Capture the cell that displays the provided text and extract its (x, y) central coordinate. 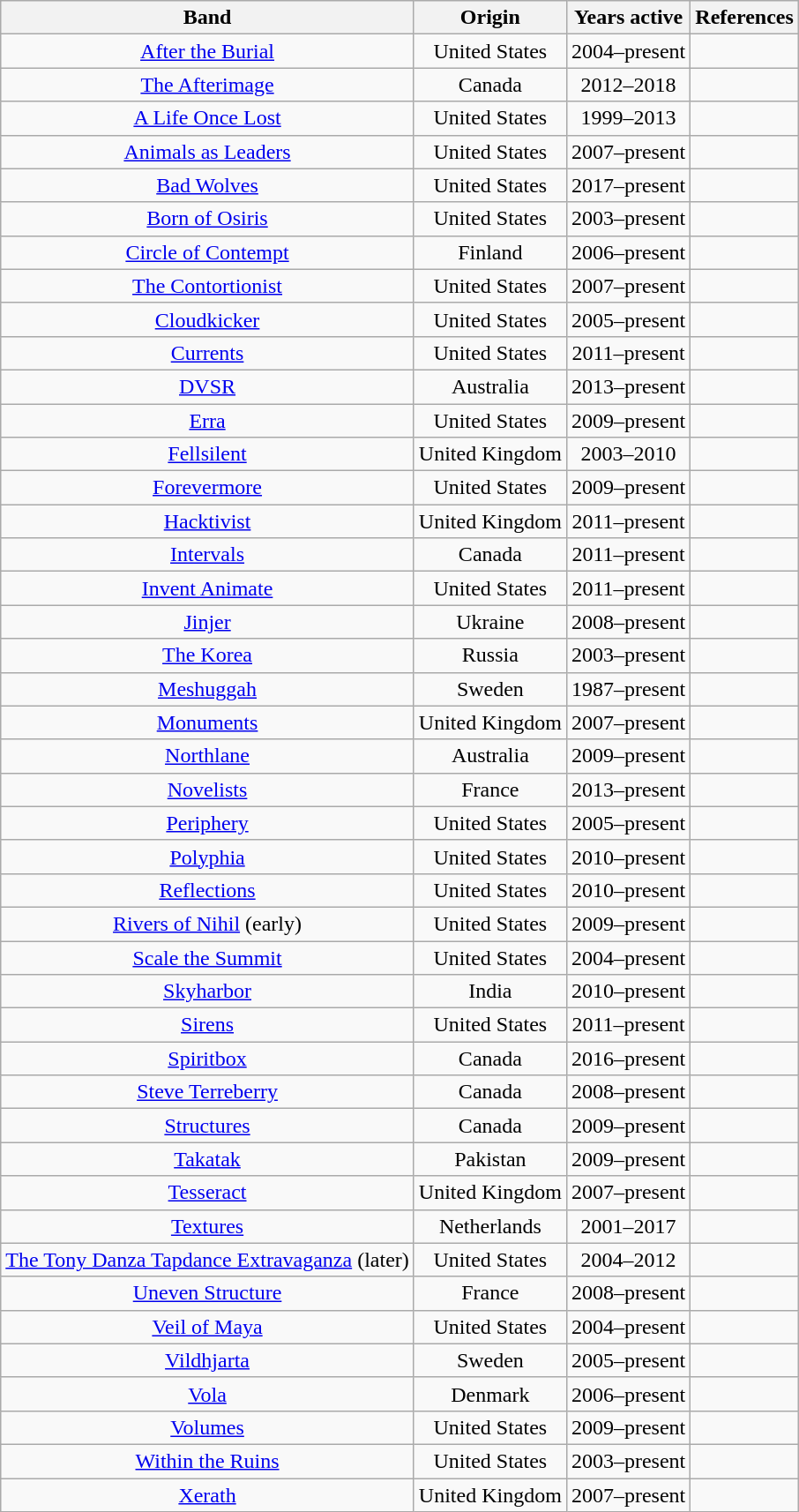
2016–present (628, 1059)
Spiritbox (208, 1059)
Netherlands (490, 1226)
Monuments (208, 722)
Meshuggah (208, 689)
Born of Osiris (208, 219)
Takatak (208, 1159)
Structures (208, 1126)
Textures (208, 1226)
Uneven Structure (208, 1293)
2017–present (628, 185)
Periphery (208, 823)
Origin (490, 18)
Tesseract (208, 1193)
Polyphia (208, 857)
Fellsilent (208, 454)
Years active (628, 18)
Animals as Leaders (208, 152)
Sirens (208, 1025)
1999–2013 (628, 118)
Vildhjarta (208, 1360)
Northlane (208, 756)
Intervals (208, 555)
Cloudkicker (208, 319)
Steve Terreberry (208, 1092)
2003–2010 (628, 454)
Skyharbor (208, 992)
Xerath (208, 1495)
2001–2017 (628, 1226)
India (490, 992)
Russia (490, 655)
Invent Animate (208, 588)
Ukraine (490, 622)
Scale the Summit (208, 957)
The Contortionist (208, 286)
Hacktivist (208, 521)
Jinjer (208, 622)
Pakistan (490, 1159)
Vola (208, 1394)
Volumes (208, 1427)
Circle of Contempt (208, 252)
1987–present (628, 689)
Finland (490, 252)
References (744, 18)
Bad Wolves (208, 185)
2012–2018 (628, 85)
Novelists (208, 790)
The Afterimage (208, 85)
Within the Ruins (208, 1461)
Denmark (490, 1394)
Band (208, 18)
Reflections (208, 890)
Erra (208, 421)
Rivers of Nihil (early) (208, 924)
2004–2012 (628, 1260)
The Tony Danza Tapdance Extravaganza (later) (208, 1260)
DVSR (208, 386)
A Life Once Lost (208, 118)
After the Burial (208, 51)
Veil of Maya (208, 1327)
Currents (208, 353)
The Korea (208, 655)
Forevermore (208, 488)
